Return [X, Y] of the center of cell containing provided text 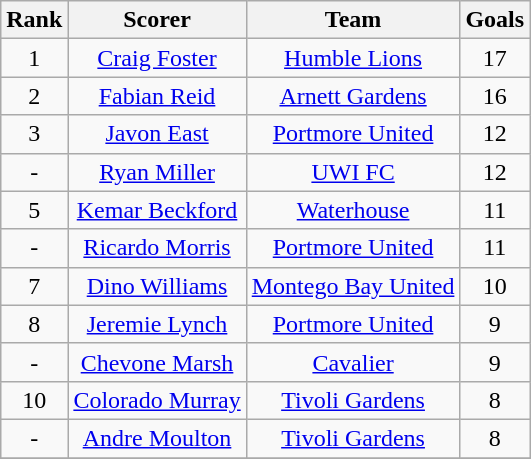
Chevone Marsh [157, 362]
Rank [34, 20]
16 [495, 96]
Jeremie Lynch [157, 324]
Javon East [157, 134]
Fabian Reid [157, 96]
Arnett Gardens [353, 96]
2 [34, 96]
Team [353, 20]
Andre Moulton [157, 438]
Waterhouse [353, 210]
7 [34, 286]
Ryan Miller [157, 172]
Humble Lions [353, 58]
3 [34, 134]
5 [34, 210]
17 [495, 58]
Goals [495, 20]
Craig Foster [157, 58]
Cavalier [353, 362]
Montego Bay United [353, 286]
Kemar Beckford [157, 210]
Dino Williams [157, 286]
Scorer [157, 20]
UWI FC [353, 172]
Ricardo Morris [157, 248]
1 [34, 58]
Colorado Murray [157, 400]
